Pinpoint the cell where the given text exists, returning its (X, Y) midpoint coordinate. 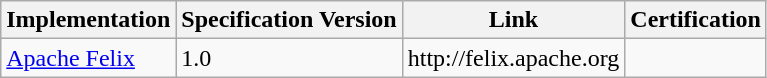
Apache Felix (88, 58)
1.0 (289, 58)
Specification Version (289, 20)
Implementation (88, 20)
Link (514, 20)
Certification (696, 20)
http://felix.apache.org (514, 58)
